Return [x, y] of the center of cell containing provided text 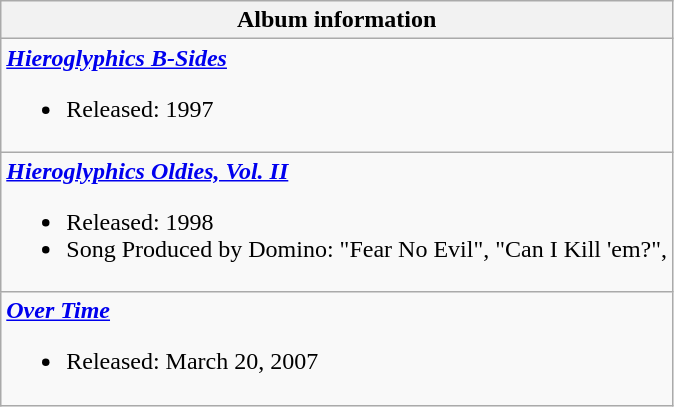
Hieroglyphics Oldies, Vol. IIReleased: 1998Song Produced by Domino: "Fear No Evil", "Can I Kill 'em?", [337, 222]
Hieroglyphics B-SidesReleased: 1997 [337, 96]
Album information [337, 20]
Over TimeReleased: March 20, 2007 [337, 348]
